For the text-containing cell, return its midpoint in (x, y) coordinate format. 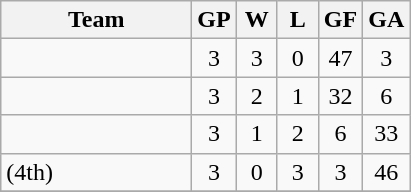
GA (386, 20)
46 (386, 172)
47 (340, 58)
L (298, 20)
33 (386, 134)
GP (214, 20)
32 (340, 96)
Team (96, 20)
W (256, 20)
GF (340, 20)
(4th) (96, 172)
